Locate the cell with the specified text and output its (x, y) center coordinate. 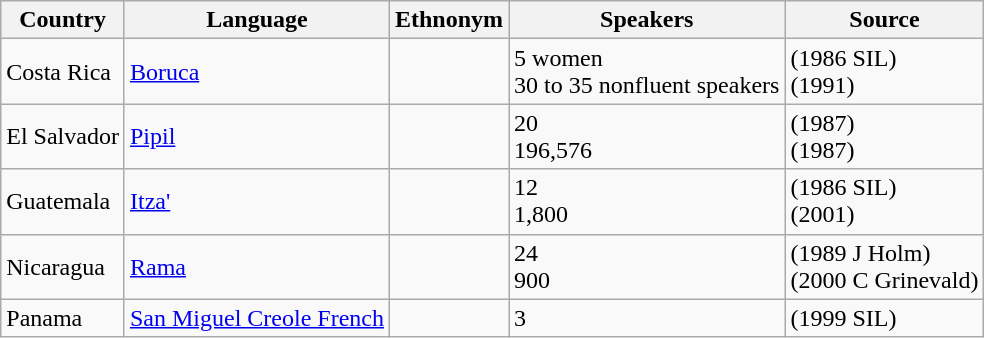
(1987)(1987) (884, 136)
Boruca (256, 72)
Rama (256, 266)
Guatemala (63, 202)
3 (647, 318)
Ethnonym (448, 20)
20196,576 (647, 136)
(1989 J Holm)(2000 C Grinevald) (884, 266)
Panama (63, 318)
5 women30 to 35 nonfluent speakers (647, 72)
El Salvador (63, 136)
San Miguel Creole French (256, 318)
Source (884, 20)
(1986 SIL)(1991) (884, 72)
Speakers (647, 20)
Nicaragua (63, 266)
Costa Rica (63, 72)
121,800 (647, 202)
Country (63, 20)
(1999 SIL) (884, 318)
Pipil (256, 136)
(1986 SIL)(2001) (884, 202)
Language (256, 20)
Itza' (256, 202)
24 900 (647, 266)
